Scan for the cell matching the given text and deliver its (x, y) coordinate at center. 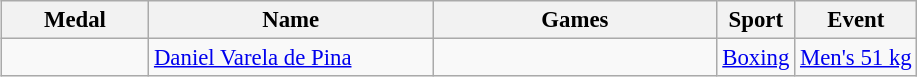
Sport (756, 20)
Event (856, 20)
Medal (74, 20)
Name (291, 20)
Men's 51 kg (856, 58)
Daniel Varela de Pina (291, 58)
Boxing (756, 58)
Games (575, 20)
